Pinpoint the cell where the given text exists, returning its [x, y] midpoint coordinate. 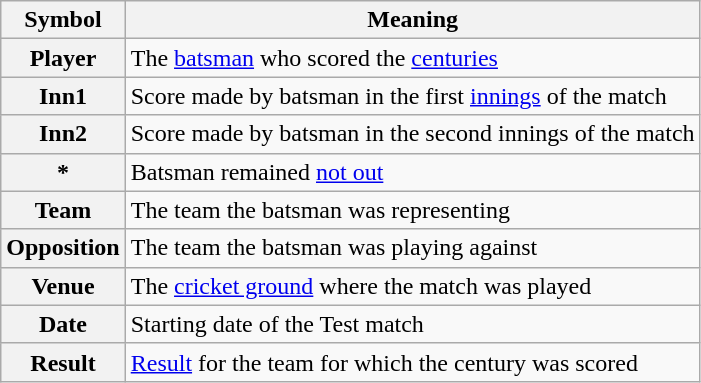
The team the batsman was playing against [412, 248]
Symbol [63, 20]
Result [63, 362]
Player [63, 58]
Starting date of the Test match [412, 324]
Batsman remained not out [412, 172]
Score made by batsman in the second innings of the match [412, 134]
Date [63, 324]
Venue [63, 286]
* [63, 172]
The team the batsman was representing [412, 210]
Inn2 [63, 134]
Result for the team for which the century was scored [412, 362]
Meaning [412, 20]
The batsman who scored the centuries [412, 58]
Score made by batsman in the first innings of the match [412, 96]
Inn1 [63, 96]
Opposition [63, 248]
Team [63, 210]
The cricket ground where the match was played [412, 286]
